Capture the cell that displays the provided text and extract its (X, Y) central coordinate. 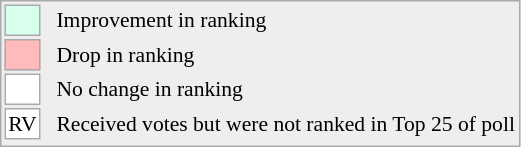
Drop in ranking (286, 55)
No change in ranking (286, 90)
Improvement in ranking (286, 20)
RV (22, 124)
Received votes but were not ranked in Top 25 of poll (286, 124)
